Determine the (X, Y) coordinate at the center of the cell enclosing the given text.  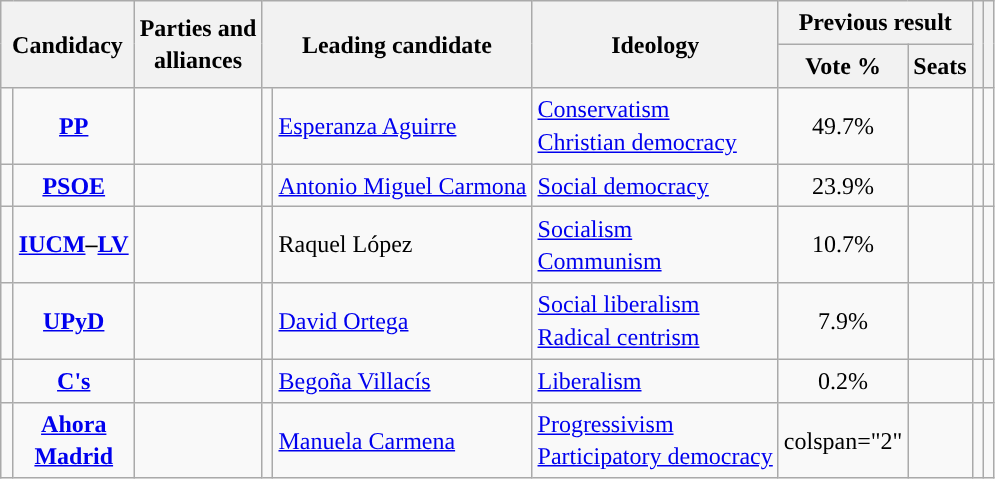
7.9% (843, 321)
PP (74, 126)
Liberalism (655, 380)
Vote % (843, 66)
23.9% (843, 186)
IUCM–LV (74, 245)
Social liberalismRadical centrism (655, 321)
colspan="2" (843, 440)
49.7% (843, 126)
Begoña Villacís (402, 380)
ProgressivismParticipatory democracy (655, 440)
Esperanza Aguirre (402, 126)
Antonio Miguel Carmona (402, 186)
PSOE (74, 186)
Ideology (655, 44)
Parties andalliances (198, 44)
Candidacy (68, 44)
Previous result (875, 22)
ConservatismChristian democracy (655, 126)
UPyD (74, 321)
Raquel López (402, 245)
Manuela Carmena (402, 440)
AhoraMadrid (74, 440)
SocialismCommunism (655, 245)
Leading candidate (397, 44)
David Ortega (402, 321)
C's (74, 380)
Social democracy (655, 186)
10.7% (843, 245)
0.2% (843, 380)
Seats (940, 66)
